Return [x, y] of the center of cell containing provided text 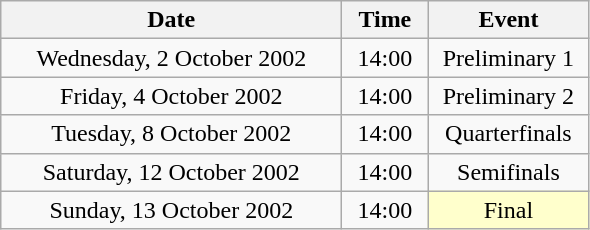
Saturday, 12 October 2002 [172, 172]
Quarterfinals [508, 134]
Wednesday, 2 October 2002 [172, 58]
Preliminary 1 [508, 58]
Date [172, 20]
Final [508, 210]
Sunday, 13 October 2002 [172, 210]
Event [508, 20]
Tuesday, 8 October 2002 [172, 134]
Friday, 4 October 2002 [172, 96]
Semifinals [508, 172]
Time [385, 20]
Preliminary 2 [508, 96]
